Capture the cell that displays the provided text and extract its [X, Y] central coordinate. 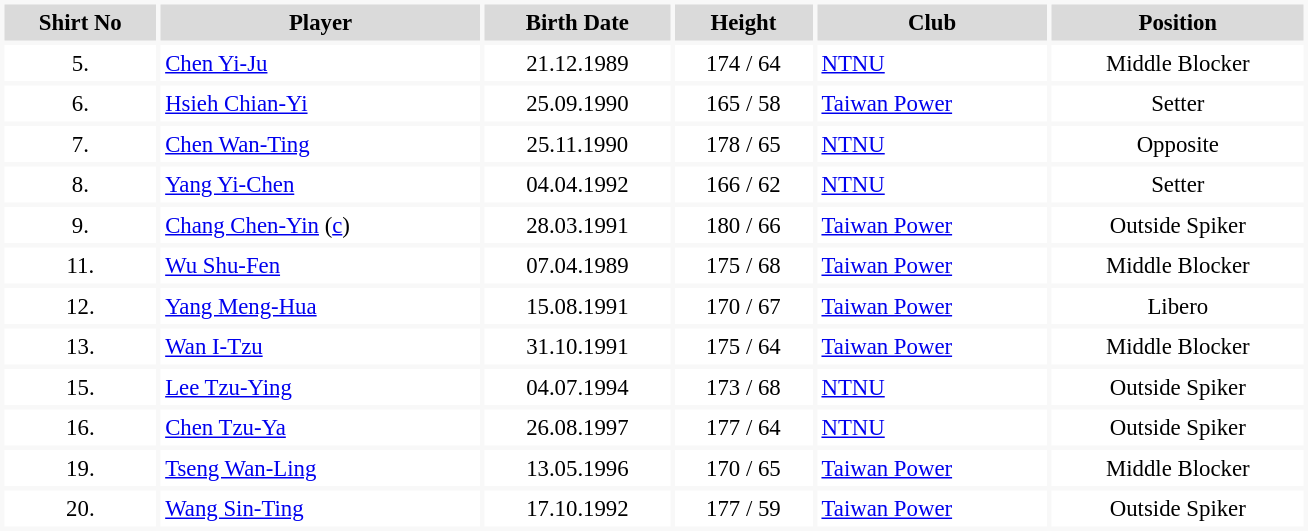
07.04.1989 [578, 266]
Chen Tzu-Ya [321, 428]
180 / 66 [743, 225]
7. [80, 144]
Club [932, 22]
26.08.1997 [578, 428]
Chang Chen-Yin (c) [321, 225]
31.10.1991 [578, 346]
6. [80, 104]
166 / 62 [743, 184]
11. [80, 266]
15. [80, 387]
16. [80, 428]
28.03.1991 [578, 225]
Shirt No [80, 22]
25.11.1990 [578, 144]
173 / 68 [743, 387]
19. [80, 468]
8. [80, 184]
Chen Yi-Ju [321, 63]
175 / 64 [743, 346]
17.10.1992 [578, 508]
Libero [1178, 306]
Position [1178, 22]
Wu Shu-Fen [321, 266]
Tseng Wan-Ling [321, 468]
25.09.1990 [578, 104]
Wan I-Tzu [321, 346]
Lee Tzu-Ying [321, 387]
170 / 67 [743, 306]
Player [321, 22]
Birth Date [578, 22]
04.04.1992 [578, 184]
Hsieh Chian-Yi [321, 104]
9. [80, 225]
Wang Sin-Ting [321, 508]
21.12.1989 [578, 63]
5. [80, 63]
15.08.1991 [578, 306]
13. [80, 346]
13.05.1996 [578, 468]
Yang Meng-Hua [321, 306]
Height [743, 22]
04.07.1994 [578, 387]
177 / 59 [743, 508]
175 / 68 [743, 266]
178 / 65 [743, 144]
174 / 64 [743, 63]
Yang Yi-Chen [321, 184]
170 / 65 [743, 468]
Opposite [1178, 144]
177 / 64 [743, 428]
Chen Wan-Ting [321, 144]
20. [80, 508]
12. [80, 306]
165 / 58 [743, 104]
